Capture the cell that displays the provided text and extract its [X, Y] central coordinate. 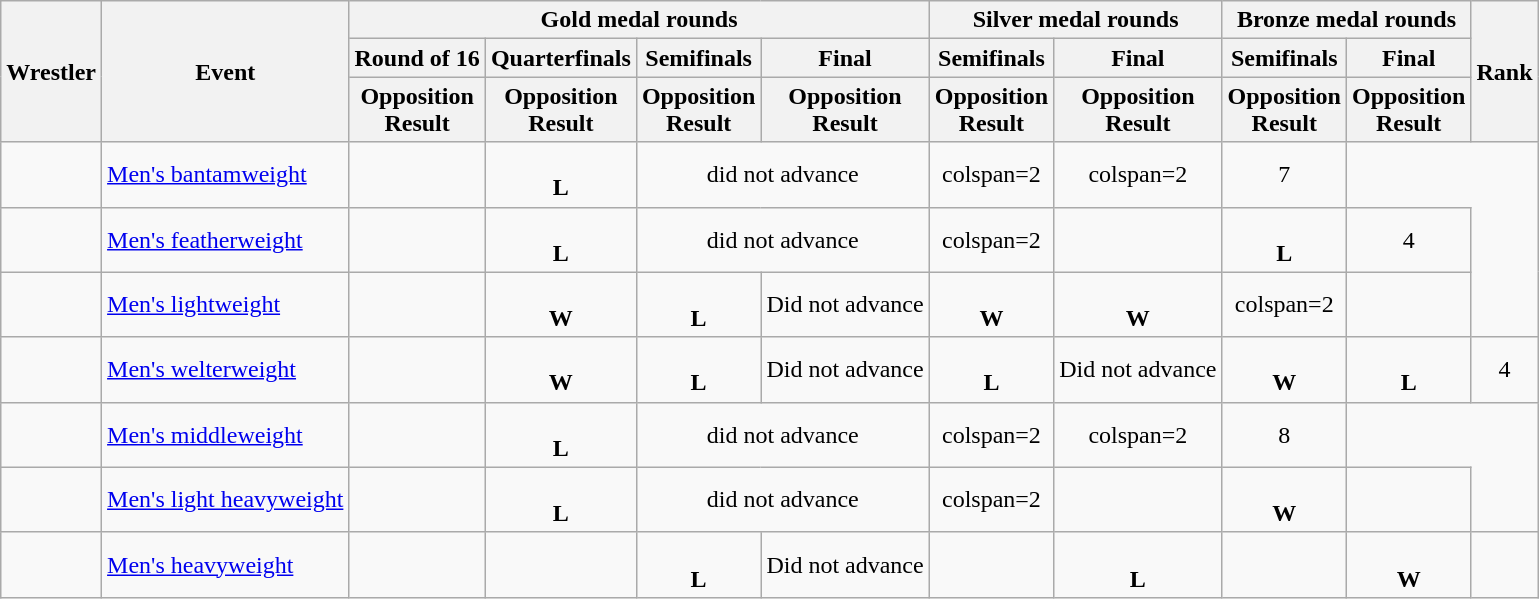
Men's welterweight [226, 370]
Gold medal rounds [639, 20]
Men's light heavyweight [226, 500]
Men's lightweight [226, 304]
7 [1284, 174]
Men's middleweight [226, 434]
Bronze medal rounds [1346, 20]
Round of 16 [417, 58]
Quarterfinals [560, 58]
Wrestler [52, 72]
Silver medal rounds [1076, 20]
Event [226, 72]
8 [1284, 434]
Men's featherweight [226, 240]
Men's heavyweight [226, 564]
Men's bantamweight [226, 174]
Rank [1504, 72]
